Extract the [x, y] coordinate from the center of the cell holding the provided text.  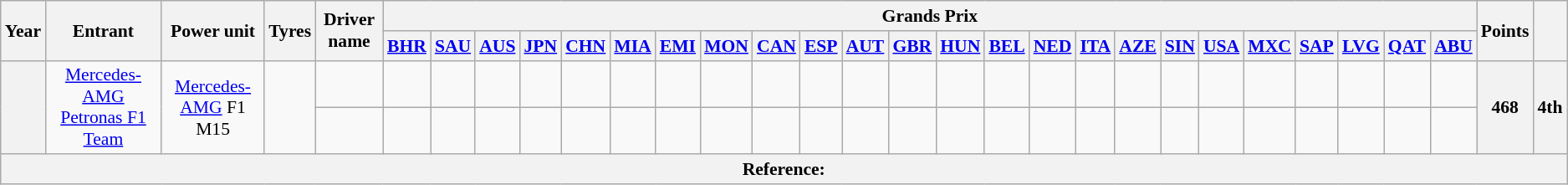
JPN [540, 46]
Driver name [350, 30]
CAN [776, 46]
HUN [960, 46]
AUT [866, 46]
Grands Prix [930, 16]
NED [1053, 46]
MXC [1269, 46]
Tyres [289, 30]
Mercedes-AMG F1 M15 [212, 107]
AZE [1137, 46]
ABU [1453, 46]
AUS [497, 46]
468 [1505, 107]
Entrant [104, 30]
SIN [1180, 46]
EMI [677, 46]
ESP [821, 46]
MON [726, 46]
LVG [1361, 46]
ITA [1096, 46]
CHN [585, 46]
Year [23, 30]
QAT [1407, 46]
BEL [1007, 46]
USA [1221, 46]
Reference: [784, 170]
Mercedes-AMG Petronas F1 Team [104, 107]
SAU [453, 46]
4th [1550, 107]
SAP [1316, 46]
Points [1505, 30]
GBR [912, 46]
BHR [406, 46]
Power unit [212, 30]
MIA [632, 46]
